Scan for the cell matching the given text and deliver its (X, Y) coordinate at center. 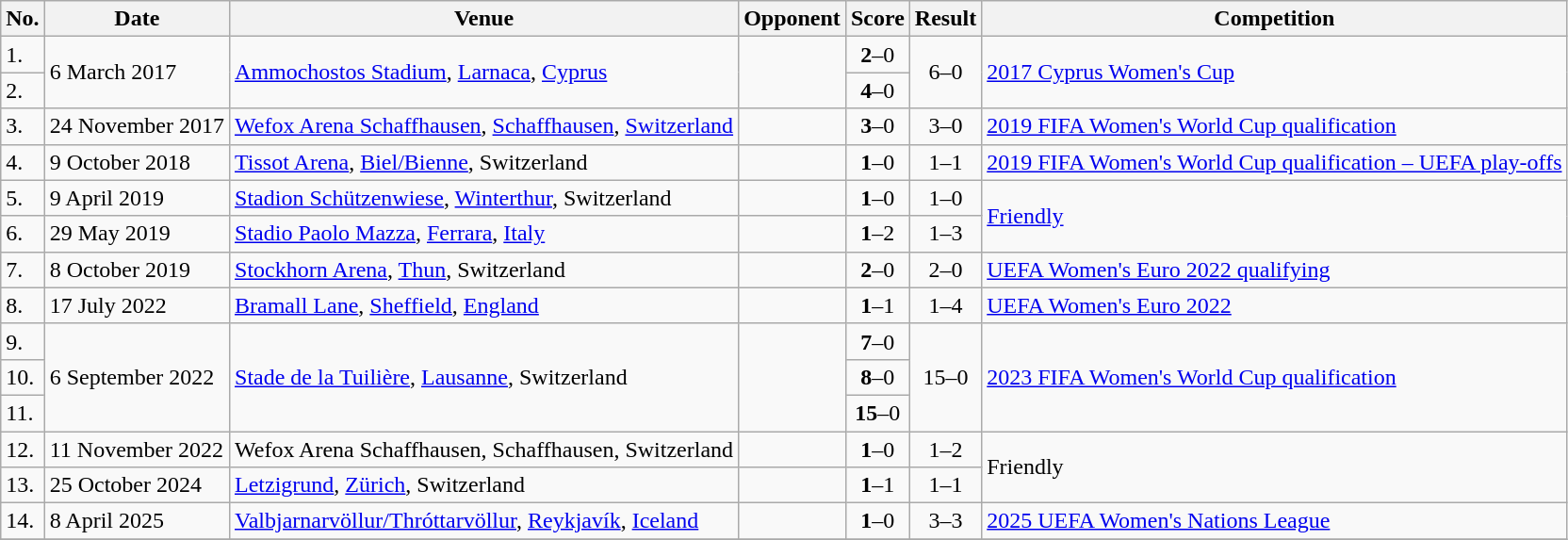
Tissot Arena, Biel/Bienne, Switzerland (484, 162)
2017 Cyprus Women's Cup (1274, 73)
6 September 2022 (137, 377)
24 November 2017 (137, 126)
1–3 (945, 234)
2019 FIFA Women's World Cup qualification – UEFA play-offs (1274, 162)
8–0 (877, 377)
11. (23, 413)
13. (23, 485)
Stade de la Tuilière, Lausanne, Switzerland (484, 377)
2. (23, 90)
9. (23, 341)
8. (23, 305)
Ammochostos Stadium, Larnaca, Cyprus (484, 73)
Venue (484, 19)
2019 FIFA Women's World Cup qualification (1274, 126)
Bramall Lane, Sheffield, England (484, 305)
1. (23, 55)
Result (945, 19)
Competition (1274, 19)
3. (23, 126)
29 May 2019 (137, 234)
14. (23, 521)
8 April 2025 (137, 521)
4. (23, 162)
2025 UEFA Women's Nations League (1274, 521)
7–0 (877, 341)
11 November 2022 (137, 450)
Stadion Schützenwiese, Winterthur, Switzerland (484, 198)
3–3 (945, 521)
6 March 2017 (137, 73)
10. (23, 377)
Stadio Paolo Mazza, Ferrara, Italy (484, 234)
1–4 (945, 305)
5. (23, 198)
UEFA Women's Euro 2022 qualifying (1274, 270)
17 July 2022 (137, 305)
No. (23, 19)
7. (23, 270)
Valbjarnarvöllur/Thróttarvöllur, Reykjavík, Iceland (484, 521)
Score (877, 19)
2023 FIFA Women's World Cup qualification (1274, 377)
Date (137, 19)
UEFA Women's Euro 2022 (1274, 305)
25 October 2024 (137, 485)
12. (23, 450)
9 April 2019 (137, 198)
Opponent (792, 19)
4–0 (877, 90)
6. (23, 234)
Stockhorn Arena, Thun, Switzerland (484, 270)
9 October 2018 (137, 162)
6–0 (945, 73)
Letzigrund, Zürich, Switzerland (484, 485)
8 October 2019 (137, 270)
